Locate the cell with the specified text and output its (X, Y) center coordinate. 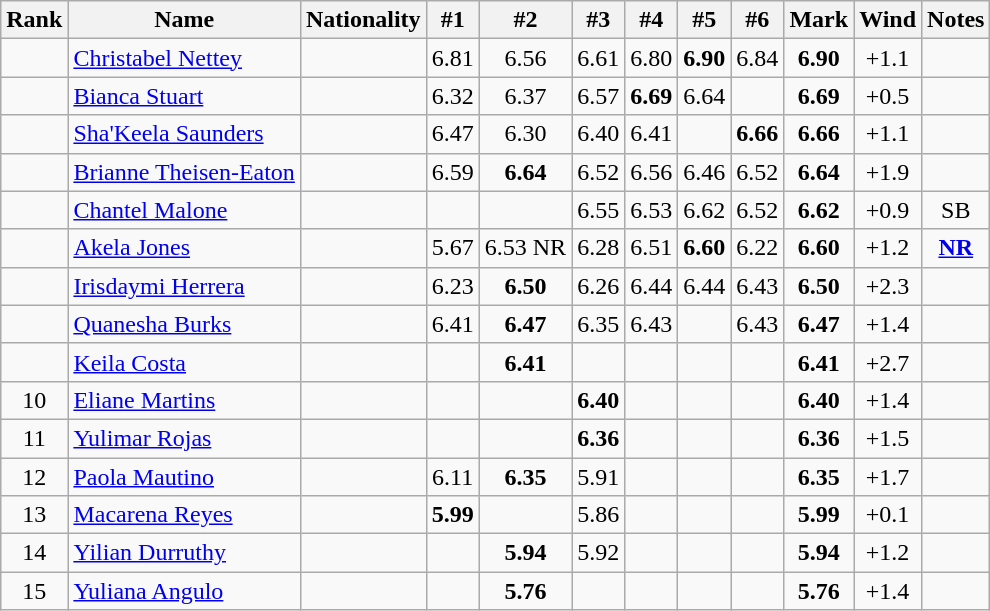
15 (34, 591)
+0.5 (888, 96)
#1 (452, 20)
Yilian Durruthy (184, 553)
#4 (652, 20)
Nationality (363, 20)
5.92 (598, 553)
#6 (758, 20)
6.23 (452, 286)
6.28 (598, 248)
5.91 (598, 477)
+1.5 (888, 438)
14 (34, 553)
5.86 (598, 515)
Keila Costa (184, 362)
13 (34, 515)
Wind (888, 20)
+1.9 (888, 172)
Mark (819, 20)
6.51 (652, 248)
Irisdaymi Herrera (184, 286)
6.57 (598, 96)
+1.7 (888, 477)
Yulimar Rojas (184, 438)
6.30 (525, 134)
Yuliana Angulo (184, 591)
6.59 (452, 172)
Brianne Theisen-Eaton (184, 172)
#5 (704, 20)
Eliane Martins (184, 400)
6.80 (652, 58)
Christabel Nettey (184, 58)
Name (184, 20)
6.22 (758, 248)
6.55 (598, 210)
Chantel Malone (184, 210)
6.61 (598, 58)
Macarena Reyes (184, 515)
6.81 (452, 58)
NR (956, 248)
Notes (956, 20)
SB (956, 210)
Sha'Keela Saunders (184, 134)
6.46 (704, 172)
#3 (598, 20)
10 (34, 400)
+2.7 (888, 362)
6.53 (652, 210)
6.53 NR (525, 248)
6.26 (598, 286)
6.32 (452, 96)
Bianca Stuart (184, 96)
Rank (34, 20)
6.84 (758, 58)
6.11 (452, 477)
+2.3 (888, 286)
+0.9 (888, 210)
6.37 (525, 96)
#2 (525, 20)
Quanesha Burks (184, 324)
+0.1 (888, 515)
11 (34, 438)
Akela Jones (184, 248)
12 (34, 477)
Paola Mautino (184, 477)
5.67 (452, 248)
